Search for the cell housing the specified text and yield its [X, Y] center coordinate. 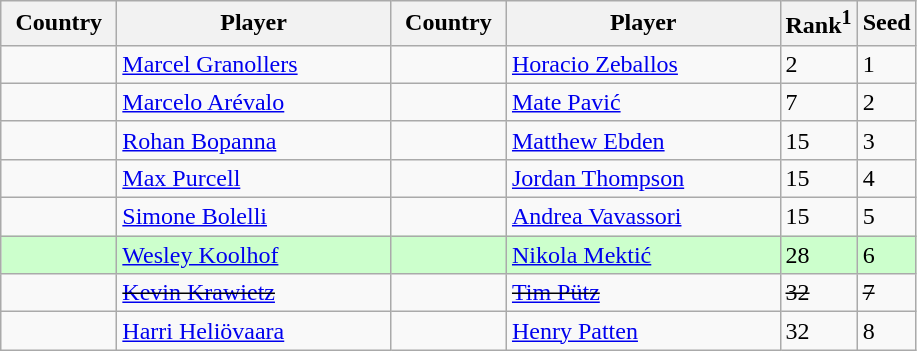
Max Purcell [254, 178]
4 [886, 178]
1 [886, 64]
Andrea Vavassori [643, 217]
Marcel Granollers [254, 64]
Simone Bolelli [254, 217]
Marcelo Arévalo [254, 102]
Henry Patten [643, 331]
Matthew Ebden [643, 140]
Horacio Zeballos [643, 64]
Rank1 [818, 24]
Kevin Krawietz [254, 293]
Harri Heliövaara [254, 331]
Nikola Mektić [643, 255]
Seed [886, 24]
28 [818, 255]
Tim Pütz [643, 293]
3 [886, 140]
Mate Pavić [643, 102]
8 [886, 331]
6 [886, 255]
Jordan Thompson [643, 178]
Rohan Bopanna [254, 140]
Wesley Koolhof [254, 255]
5 [886, 217]
